Return [X, Y] of the center of cell containing provided text 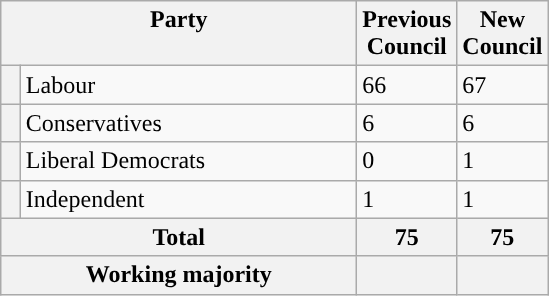
66 [407, 85]
Previous Council [407, 34]
Independent [188, 199]
New Council [502, 34]
Conservatives [188, 123]
67 [502, 85]
Party [179, 34]
Liberal Democrats [188, 161]
Labour [188, 85]
Total [179, 237]
Working majority [179, 275]
0 [407, 161]
